Output the (x, y) coordinate of the center of the cell containing the given text.  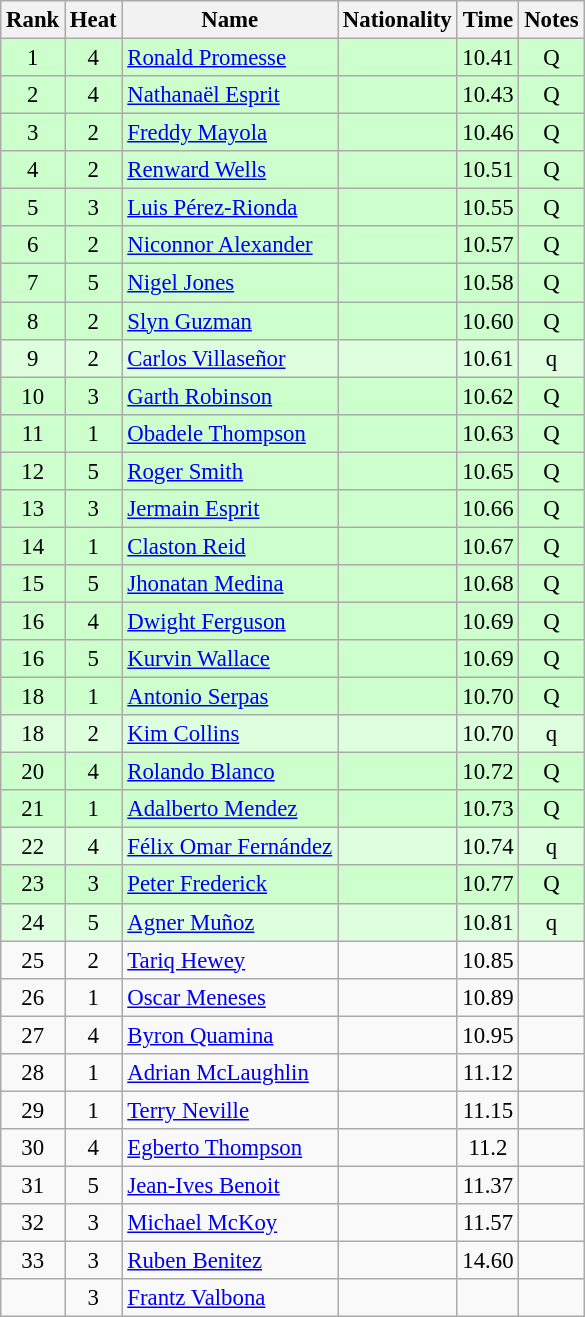
Claston Reid (230, 546)
11.2 (488, 1148)
10.81 (488, 922)
9 (33, 358)
Roger Smith (230, 471)
Félix Omar Fernández (230, 847)
27 (33, 1035)
Ronald Promesse (230, 58)
28 (33, 1073)
Agner Muñoz (230, 922)
Oscar Meneses (230, 997)
10 (33, 396)
Nationality (398, 20)
23 (33, 885)
29 (33, 1110)
15 (33, 584)
10.65 (488, 471)
Carlos Villaseñor (230, 358)
Kim Collins (230, 734)
10.74 (488, 847)
11.12 (488, 1073)
10.60 (488, 321)
Kurvin Wallace (230, 659)
26 (33, 997)
32 (33, 1223)
24 (33, 922)
20 (33, 772)
Adrian McLaughlin (230, 1073)
21 (33, 809)
10.63 (488, 433)
10.41 (488, 58)
25 (33, 960)
10.61 (488, 358)
Ruben Benitez (230, 1261)
Jean-Ives Benoit (230, 1185)
6 (33, 245)
30 (33, 1148)
10.85 (488, 960)
10.72 (488, 772)
Adalberto Mendez (230, 809)
14.60 (488, 1261)
Nathanaël Esprit (230, 95)
10.51 (488, 170)
11.37 (488, 1185)
Egberto Thompson (230, 1148)
Renward Wells (230, 170)
Freddy Mayola (230, 133)
8 (33, 321)
Jermain Esprit (230, 509)
12 (33, 471)
Garth Robinson (230, 396)
Peter Frederick (230, 885)
10.66 (488, 509)
10.73 (488, 809)
10.68 (488, 584)
11 (33, 433)
Rolando Blanco (230, 772)
Niconnor Alexander (230, 245)
Michael McKoy (230, 1223)
Rank (33, 20)
7 (33, 283)
Tariq Hewey (230, 960)
22 (33, 847)
11.57 (488, 1223)
10.57 (488, 245)
Time (488, 20)
Dwight Ferguson (230, 621)
11.15 (488, 1110)
Byron Quamina (230, 1035)
Name (230, 20)
10.95 (488, 1035)
10.67 (488, 546)
Luis Pérez-Rionda (230, 208)
Notes (552, 20)
10.89 (488, 997)
Jhonatan Medina (230, 584)
Nigel Jones (230, 283)
13 (33, 509)
10.46 (488, 133)
Antonio Serpas (230, 697)
10.77 (488, 885)
31 (33, 1185)
10.62 (488, 396)
10.43 (488, 95)
Slyn Guzman (230, 321)
Obadele Thompson (230, 433)
14 (33, 546)
Terry Neville (230, 1110)
Heat (94, 20)
33 (33, 1261)
Frantz Valbona (230, 1298)
10.58 (488, 283)
10.55 (488, 208)
